Detect which cell encompasses the target text, then output its [X, Y] center coordinate. 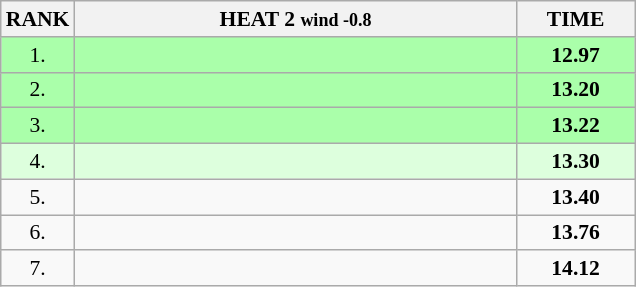
TIME [576, 19]
14.12 [576, 269]
7. [38, 269]
13.40 [576, 197]
3. [38, 126]
HEAT 2 wind -0.8 [295, 19]
13.22 [576, 126]
13.76 [576, 233]
RANK [38, 19]
5. [38, 197]
6. [38, 233]
12.97 [576, 55]
1. [38, 55]
13.20 [576, 90]
2. [38, 90]
4. [38, 162]
13.30 [576, 162]
